Output the [x, y] coordinate of the center of the cell containing the given text.  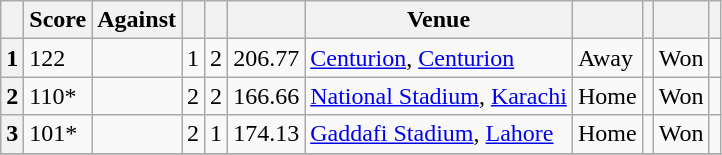
206.77 [266, 58]
122 [58, 58]
Gaddafi Stadium, Lahore [439, 134]
Centurion, Centurion [439, 58]
National Stadium, Karachi [439, 96]
166.66 [266, 96]
3 [12, 134]
101* [58, 134]
110* [58, 96]
174.13 [266, 134]
Score [58, 20]
Venue [439, 20]
Away [607, 58]
Against [137, 20]
